Extract the [X, Y] coordinate from the center of the cell holding the provided text.  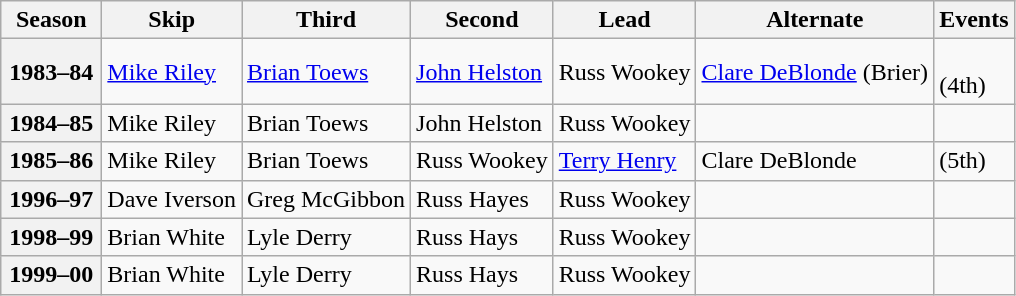
(4th) [974, 72]
Greg McGibbon [326, 199]
Russ Hayes [482, 199]
Clare DeBlonde (Brier) [815, 72]
Lead [624, 20]
Dave Iverson [172, 199]
(5th) [974, 161]
1996–97 [52, 199]
1985–86 [52, 161]
Clare DeBlonde [815, 161]
1999–00 [52, 275]
Events [974, 20]
Season [52, 20]
Terry Henry [624, 161]
Second [482, 20]
Alternate [815, 20]
Skip [172, 20]
1998–99 [52, 237]
Third [326, 20]
1983–84 [52, 72]
1984–85 [52, 123]
